Capture the cell that displays the provided text and extract its (X, Y) central coordinate. 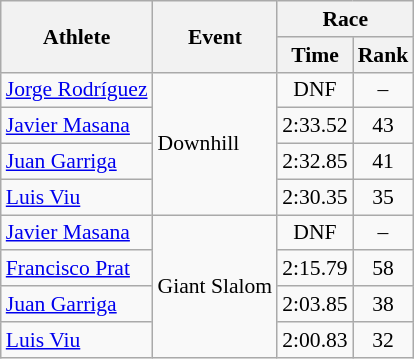
Rank (384, 55)
2:33.52 (314, 126)
35 (384, 197)
2:30.35 (314, 197)
2:03.85 (314, 304)
Event (216, 36)
Time (314, 55)
2:15.79 (314, 269)
Jorge Rodríguez (77, 90)
Downhill (216, 143)
2:00.83 (314, 340)
38 (384, 304)
41 (384, 162)
43 (384, 126)
Race (345, 19)
Giant Slalom (216, 286)
Francisco Prat (77, 269)
Athlete (77, 36)
32 (384, 340)
58 (384, 269)
2:32.85 (314, 162)
